Identify which cell holds the provided text, then report its [x, y] central coordinate. 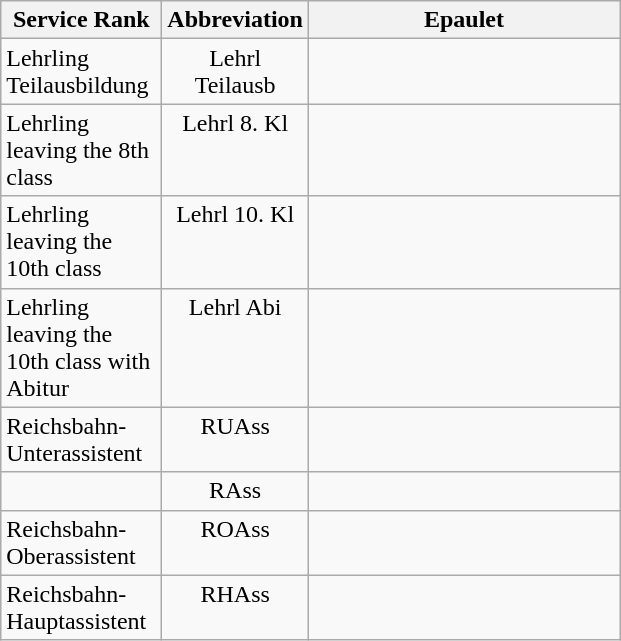
Service Rank [82, 20]
Lehrl 8. Kl [236, 150]
ROAss [236, 542]
Lehrling leaving the 10th class [82, 242]
RUAss [236, 440]
Lehrling Teilausbildung [82, 72]
Lehrl 10. Kl [236, 242]
Lehrling leaving the 10th class with Abitur [82, 348]
Lehrling leaving the 8th class [82, 150]
Reichsbahn-Hauptassistent [82, 608]
Epaulet [464, 20]
Abbreviation [236, 20]
RHAss [236, 608]
RAss [236, 491]
Lehrl Abi [236, 348]
Reichsbahn-Unterassistent [82, 440]
Reichsbahn-Oberassistent [82, 542]
Lehrl Teilausb [236, 72]
